Return the (x, y) coordinate for the center point of the cell that contains the specified text.  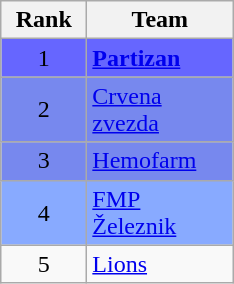
Partizan (160, 58)
4 (44, 212)
5 (44, 264)
2 (44, 110)
FMP Železnik (160, 212)
3 (44, 161)
Lions (160, 264)
1 (44, 58)
Crvena zvezda (160, 110)
Hemofarm (160, 161)
Rank (44, 20)
Team (160, 20)
